Detect which cell encompasses the target text, then output its [x, y] center coordinate. 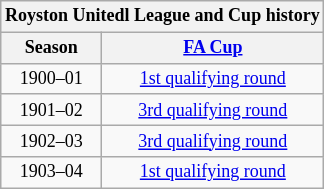
1900–01 [52, 78]
1901–02 [52, 110]
FA Cup [213, 48]
Season [52, 48]
Royston Unitedl League and Cup history [162, 16]
1903–04 [52, 172]
1902–03 [52, 140]
